For the text-containing cell, return its midpoint in [X, Y] coordinate format. 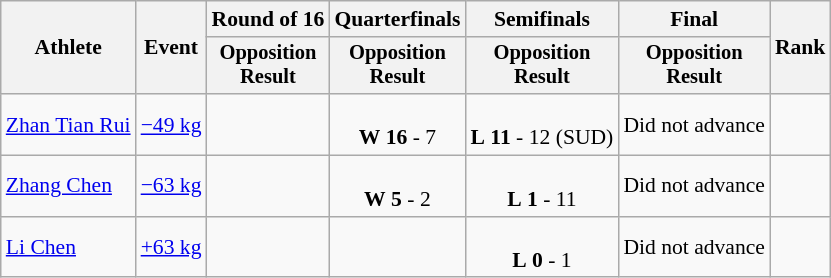
Rank [800, 48]
Final [694, 19]
Round of 16 [268, 19]
Semifinals [542, 19]
Event [172, 48]
W 16 - 7 [397, 124]
Zhang Chen [68, 186]
L 11 - 12 (SUD) [542, 124]
W 5 - 2 [397, 186]
−49 kg [172, 124]
−63 kg [172, 186]
Athlete [68, 48]
+63 kg [172, 248]
Li Chen [68, 248]
Quarterfinals [397, 19]
L 0 - 1 [542, 248]
Zhan Tian Rui [68, 124]
L 1 - 11 [542, 186]
